Pinpoint the cell where the given text exists, returning its (x, y) midpoint coordinate. 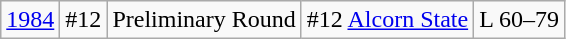
#12 (84, 20)
#12 Alcorn State (387, 20)
L 60–79 (520, 20)
Preliminary Round (204, 20)
1984 (30, 20)
